From the cell containing the given text, extract its center point as [X, Y] coordinate. 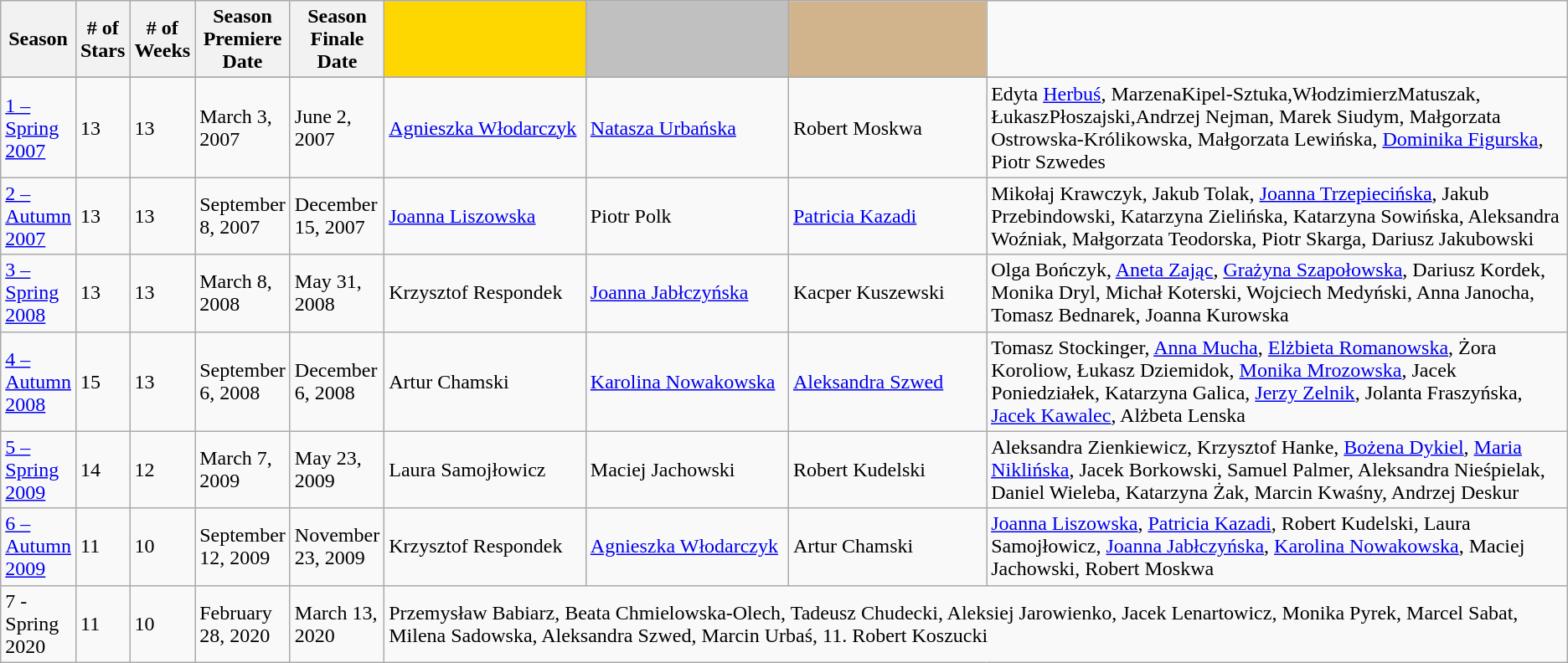
Laura Samojłowicz [486, 470]
December 15, 2007 [337, 216]
# ofStars [102, 39]
February 28, 2020 [243, 624]
September 12, 2009 [243, 547]
Piotr Polk [687, 216]
Maciej Jachowski [687, 470]
Season Premiere Date [243, 39]
March 13, 2020 [337, 624]
Joanna Jabłczyńska [687, 293]
May 31, 2008 [337, 293]
1 – Spring 2007 [39, 127]
5 – Spring 2009 [39, 470]
Natasza Urbańska [687, 127]
7 - Spring 2020 [39, 624]
March 7, 2009 [243, 470]
Joanna Liszowska, Patricia Kazadi, Robert Kudelski, Laura Samojłowicz, Joanna Jabłczyńska, Karolina Nowakowska, Maciej Jachowski, Robert Moskwa [1277, 547]
Patricia Kazadi [887, 216]
4 – Autumn 2008 [39, 382]
15 [102, 382]
12 [162, 470]
December 6, 2008 [337, 382]
Joanna Liszowska [486, 216]
14 [102, 470]
Robert Kudelski [887, 470]
Season Finale Date [337, 39]
March 3, 2007 [243, 127]
2 – Autumn 2007 [39, 216]
November 23, 2009 [337, 547]
# ofWeeks [162, 39]
September 8, 2007 [243, 216]
March 8, 2008 [243, 293]
Season [39, 39]
3 – Spring 2008 [39, 293]
Robert Moskwa [887, 127]
Aleksandra Szwed [887, 382]
Kacper Kuszewski [887, 293]
Karolina Nowakowska [687, 382]
May 23, 2009 [337, 470]
6 – Autumn 2009 [39, 547]
June 2, 2007 [337, 127]
September 6, 2008 [243, 382]
